Output the [x, y] coordinate of the center of the cell containing the given text.  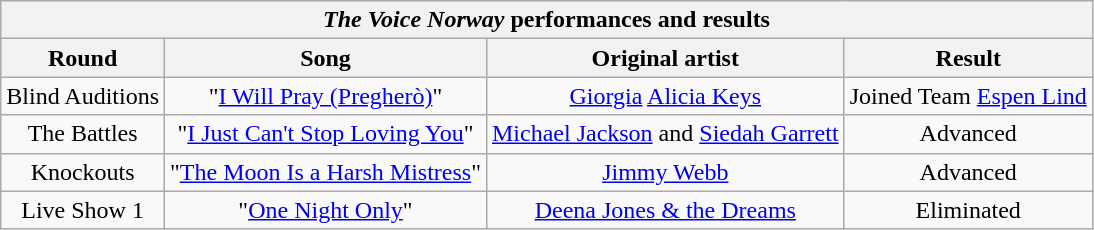
Giorgia Alicia Keys [665, 96]
The Voice Norway performances and results [547, 20]
Original artist [665, 58]
Eliminated [968, 210]
"I Will Pray (Pregherò)" [326, 96]
Deena Jones & the Dreams [665, 210]
Knockouts [83, 172]
"The Moon Is a Harsh Mistress" [326, 172]
Blind Auditions [83, 96]
Result [968, 58]
Live Show 1 [83, 210]
Michael Jackson and Siedah Garrett [665, 134]
Joined Team Espen Lind [968, 96]
Round [83, 58]
"One Night Only" [326, 210]
Song [326, 58]
"I Just Can't Stop Loving You" [326, 134]
Jimmy Webb [665, 172]
The Battles [83, 134]
